Locate the cell with the specified text and output its (x, y) center coordinate. 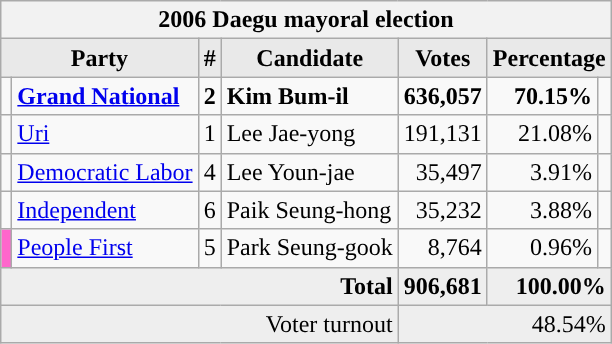
Candidate (310, 58)
3.91% (542, 172)
0.96% (542, 248)
35,497 (442, 172)
Uri (105, 134)
Democratic Labor (105, 172)
8,764 (442, 248)
Kim Bum-il (310, 96)
Grand National (105, 96)
5 (210, 248)
Total (200, 286)
906,681 (442, 286)
Party (100, 58)
Percentage (549, 58)
48.54% (504, 324)
3.88% (542, 210)
Paik Seung-hong (310, 210)
Votes (442, 58)
636,057 (442, 96)
4 (210, 172)
Voter turnout (200, 324)
35,232 (442, 210)
2006 Daegu mayoral election (306, 20)
Park Seung-gook (310, 248)
Lee Jae-yong (310, 134)
People First (105, 248)
# (210, 58)
Lee Youn-jae (310, 172)
191,131 (442, 134)
6 (210, 210)
70.15% (542, 96)
1 (210, 134)
21.08% (542, 134)
Independent (105, 210)
100.00% (549, 286)
2 (210, 96)
